Locate the cell with the specified text and output its [x, y] center coordinate. 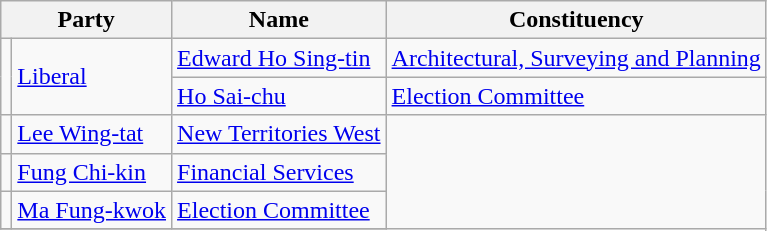
Lee Wing-tat [92, 134]
Liberal [92, 77]
Party [86, 20]
Ma Fung-kwok [92, 210]
Fung Chi-kin [92, 172]
Edward Ho Sing-tin [280, 58]
Constituency [576, 20]
Financial Services [280, 172]
Ho Sai-chu [280, 96]
Name [280, 20]
Architectural, Surveying and Planning [576, 58]
New Territories West [280, 134]
